Pinpoint the cell where the given text exists, returning its (X, Y) midpoint coordinate. 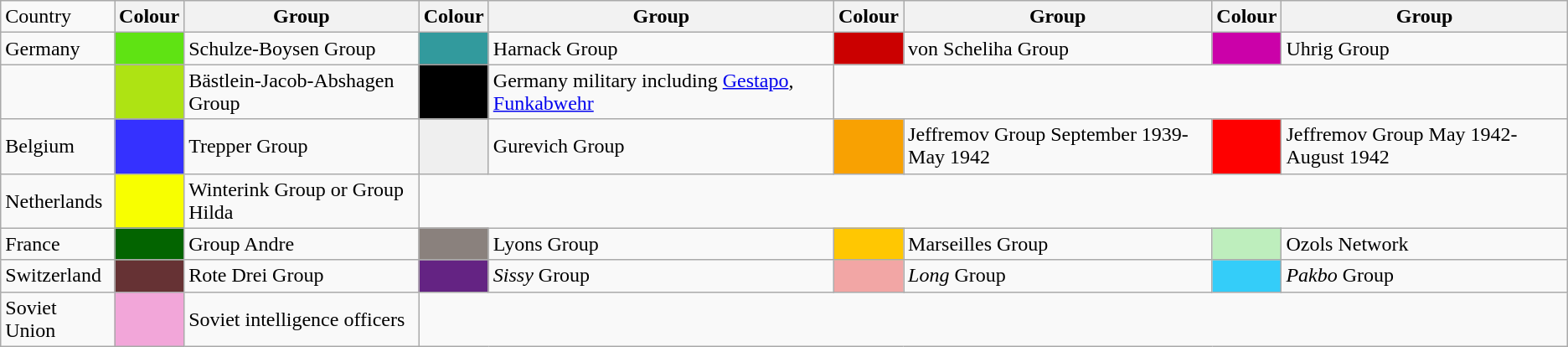
Belgium (58, 146)
Uhrig Group (1424, 49)
Rote Drei Group (302, 276)
Bästlein-Jacob-Abshagen Group (302, 92)
Jeffremov Group May 1942-August 1942 (1424, 146)
Trepper Group (302, 146)
Ozols Network (1424, 244)
Harnack Group (661, 49)
Winterink Group or Group Hilda (302, 201)
Germany military including Gestapo, Funkabwehr (661, 92)
Germany (58, 49)
Marseilles Group (1058, 244)
Gurevich Group (661, 146)
Netherlands (58, 201)
von Scheliha Group (1058, 49)
Country (58, 17)
Soviet intelligence officers (302, 319)
Jeffremov Group September 1939-May 1942 (1058, 146)
Soviet Union (58, 319)
Pakbo Group (1424, 276)
Long Group (1058, 276)
Group Andre (302, 244)
Sissy Group (661, 276)
France (58, 244)
Switzerland (58, 276)
Schulze-Boysen Group (302, 49)
Lyons Group (661, 244)
